Return the [x, y] coordinate for the center point of the cell that contains the specified text.  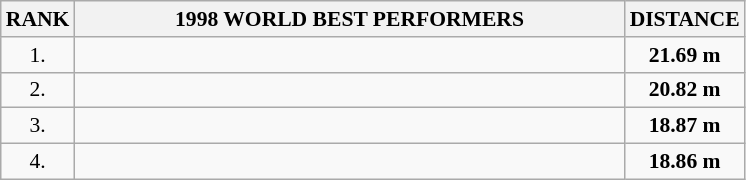
RANK [38, 19]
1. [38, 55]
DISTANCE [685, 19]
20.82 m [685, 90]
3. [38, 126]
1998 WORLD BEST PERFORMERS [349, 19]
4. [38, 162]
18.87 m [685, 126]
18.86 m [685, 162]
21.69 m [685, 55]
2. [38, 90]
